Return [X, Y] of the center of cell containing provided text 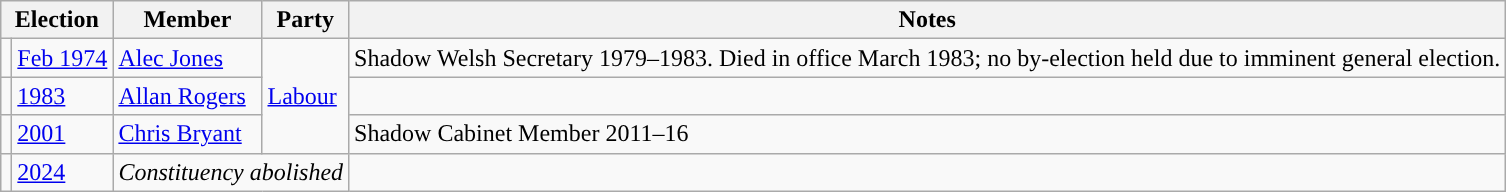
Chris Bryant [188, 134]
2001 [62, 134]
Feb 1974 [62, 58]
Shadow Welsh Secretary 1979–1983. Died in office March 1983; no by-election held due to imminent general election. [928, 58]
Alec Jones [188, 58]
2024 [62, 172]
Labour [306, 96]
Party [306, 20]
Election [57, 20]
Shadow Cabinet Member 2011–16 [928, 134]
Member [188, 20]
Notes [928, 20]
1983 [62, 96]
Allan Rogers [188, 96]
Constituency abolished [231, 172]
